Search for the cell housing the specified text and yield its [x, y] center coordinate. 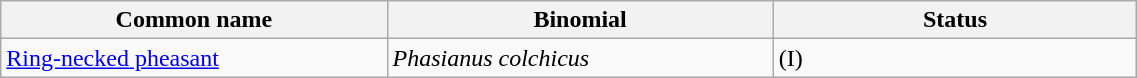
(I) [955, 58]
Status [955, 20]
Phasianus colchicus [580, 58]
Common name [194, 20]
Binomial [580, 20]
Ring-necked pheasant [194, 58]
